For the text-containing cell, return its midpoint in [x, y] coordinate format. 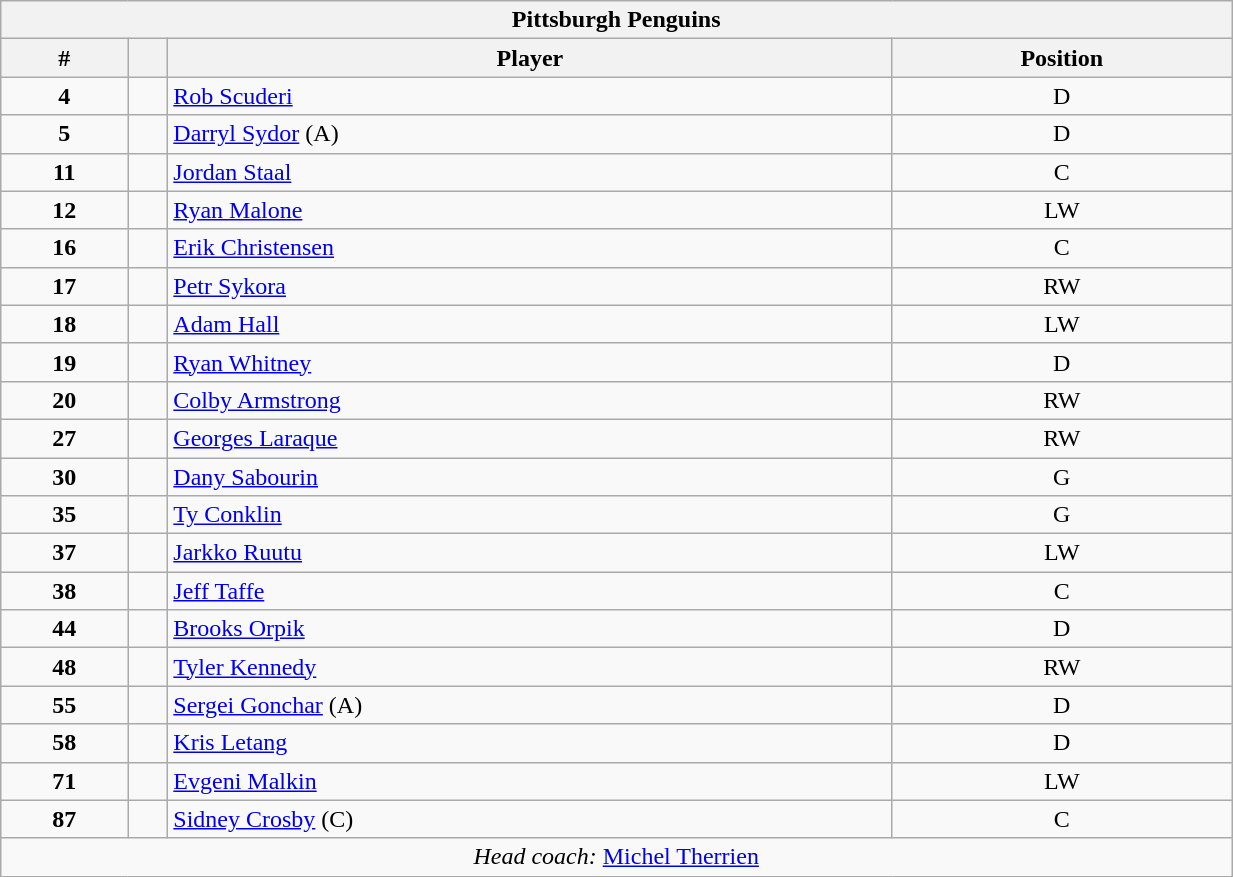
Sidney Crosby (C) [530, 819]
Adam Hall [530, 324]
Pittsburgh Penguins [616, 20]
4 [64, 96]
37 [64, 553]
Dany Sabourin [530, 477]
71 [64, 781]
Player [530, 58]
16 [64, 248]
17 [64, 286]
58 [64, 743]
55 [64, 705]
Erik Christensen [530, 248]
Kris Letang [530, 743]
18 [64, 324]
Position [1062, 58]
Jarkko Ruutu [530, 553]
35 [64, 515]
Jordan Staal [530, 172]
87 [64, 819]
12 [64, 210]
Petr Sykora [530, 286]
19 [64, 362]
20 [64, 400]
Georges Laraque [530, 438]
11 [64, 172]
5 [64, 134]
Ryan Malone [530, 210]
Evgeni Malkin [530, 781]
Sergei Gonchar (A) [530, 705]
Colby Armstrong [530, 400]
30 [64, 477]
Tyler Kennedy [530, 667]
# [64, 58]
48 [64, 667]
27 [64, 438]
Jeff Taffe [530, 591]
Brooks Orpik [530, 629]
38 [64, 591]
Ryan Whitney [530, 362]
Head coach: Michel Therrien [616, 857]
Rob Scuderi [530, 96]
Darryl Sydor (A) [530, 134]
Ty Conklin [530, 515]
44 [64, 629]
